Detect which cell encompasses the target text, then output its (X, Y) center coordinate. 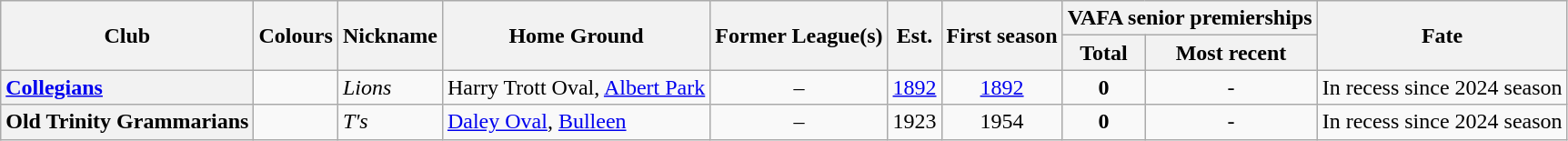
VAFA senior premierships (1190, 18)
Fate (1442, 35)
Nickname (389, 35)
Harry Trott Oval, Albert Park (576, 87)
Collegians (127, 87)
Former League(s) (799, 35)
Colours (296, 35)
T's (389, 122)
First season (1002, 35)
Most recent (1231, 53)
Club (127, 35)
Total (1104, 53)
Daley Oval, Bulleen (576, 122)
Old Trinity Grammarians (127, 122)
1954 (1002, 122)
Home Ground (576, 35)
Lions (389, 87)
Est. (915, 35)
1923 (915, 122)
